Find where the given text appears and provide that cell's center as [x, y] coordinate. 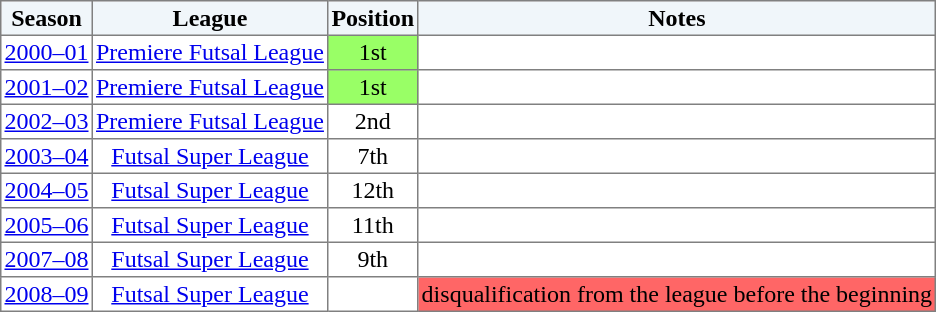
12th [373, 190]
2002–03 [47, 121]
2005–06 [47, 225]
2001–02 [47, 87]
Position [373, 18]
7th [373, 156]
9th [373, 259]
2000–01 [47, 52]
disqualification from the league before the beginning [677, 294]
2007–08 [47, 259]
2008–09 [47, 294]
2nd [373, 121]
League [210, 18]
11th [373, 225]
Notes [677, 18]
Season [47, 18]
2004–05 [47, 190]
2003–04 [47, 156]
